Output the [X, Y] coordinate of the center of the cell containing the given text.  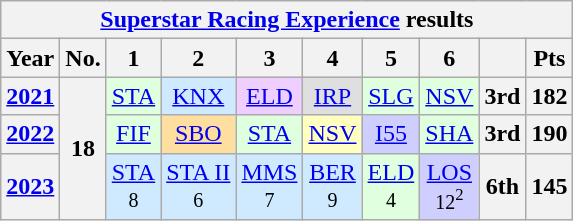
190 [550, 134]
2 [198, 58]
18 [83, 148]
5 [391, 58]
FIF [133, 134]
STA II6 [198, 186]
6th [502, 186]
145 [550, 186]
2023 [30, 186]
ELD [270, 96]
MMS7 [270, 186]
Pts [550, 58]
No. [83, 58]
SLG [391, 96]
182 [550, 96]
IRP [332, 96]
ELD4 [391, 186]
LOS122 [450, 186]
SBO [198, 134]
2021 [30, 96]
6 [450, 58]
4 [332, 58]
I55 [391, 134]
1 [133, 58]
3 [270, 58]
BER9 [332, 186]
STA8 [133, 186]
2022 [30, 134]
SHA [450, 134]
KNX [198, 96]
Year [30, 58]
Superstar Racing Experience results [287, 20]
